Output the [x, y] coordinate of the center of the cell containing the given text.  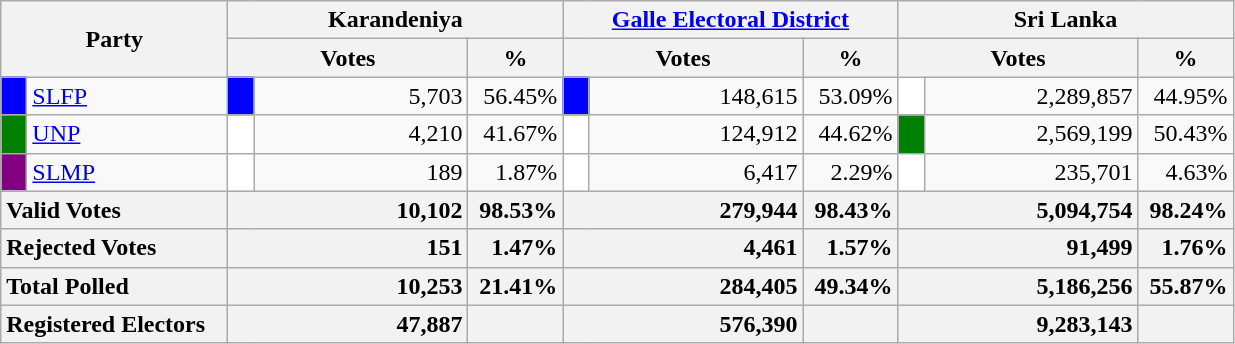
53.09% [850, 96]
124,912 [696, 134]
235,701 [1031, 172]
SLFP [128, 96]
2,289,857 [1031, 96]
10,253 [348, 286]
Karandeniya [396, 20]
2,569,199 [1031, 134]
Registered Electors [114, 324]
98.24% [1186, 210]
Total Polled [114, 286]
5,703 [361, 96]
5,186,256 [1018, 286]
5,094,754 [1018, 210]
4.63% [1186, 172]
6,417 [696, 172]
284,405 [683, 286]
1.57% [850, 248]
98.53% [516, 210]
Rejected Votes [114, 248]
Galle Electoral District [730, 20]
98.43% [850, 210]
1.47% [516, 248]
4,210 [361, 134]
Party [114, 39]
189 [361, 172]
47,887 [348, 324]
55.87% [1186, 286]
Valid Votes [114, 210]
151 [348, 248]
576,390 [683, 324]
91,499 [1018, 248]
2.29% [850, 172]
10,102 [348, 210]
UNP [128, 134]
1.76% [1186, 248]
279,944 [683, 210]
21.41% [516, 286]
44.95% [1186, 96]
SLMP [128, 172]
41.67% [516, 134]
9,283,143 [1018, 324]
4,461 [683, 248]
44.62% [850, 134]
56.45% [516, 96]
148,615 [696, 96]
49.34% [850, 286]
Sri Lanka [1066, 20]
50.43% [1186, 134]
1.87% [516, 172]
